Output the (x, y) coordinate of the center of the cell containing the given text.  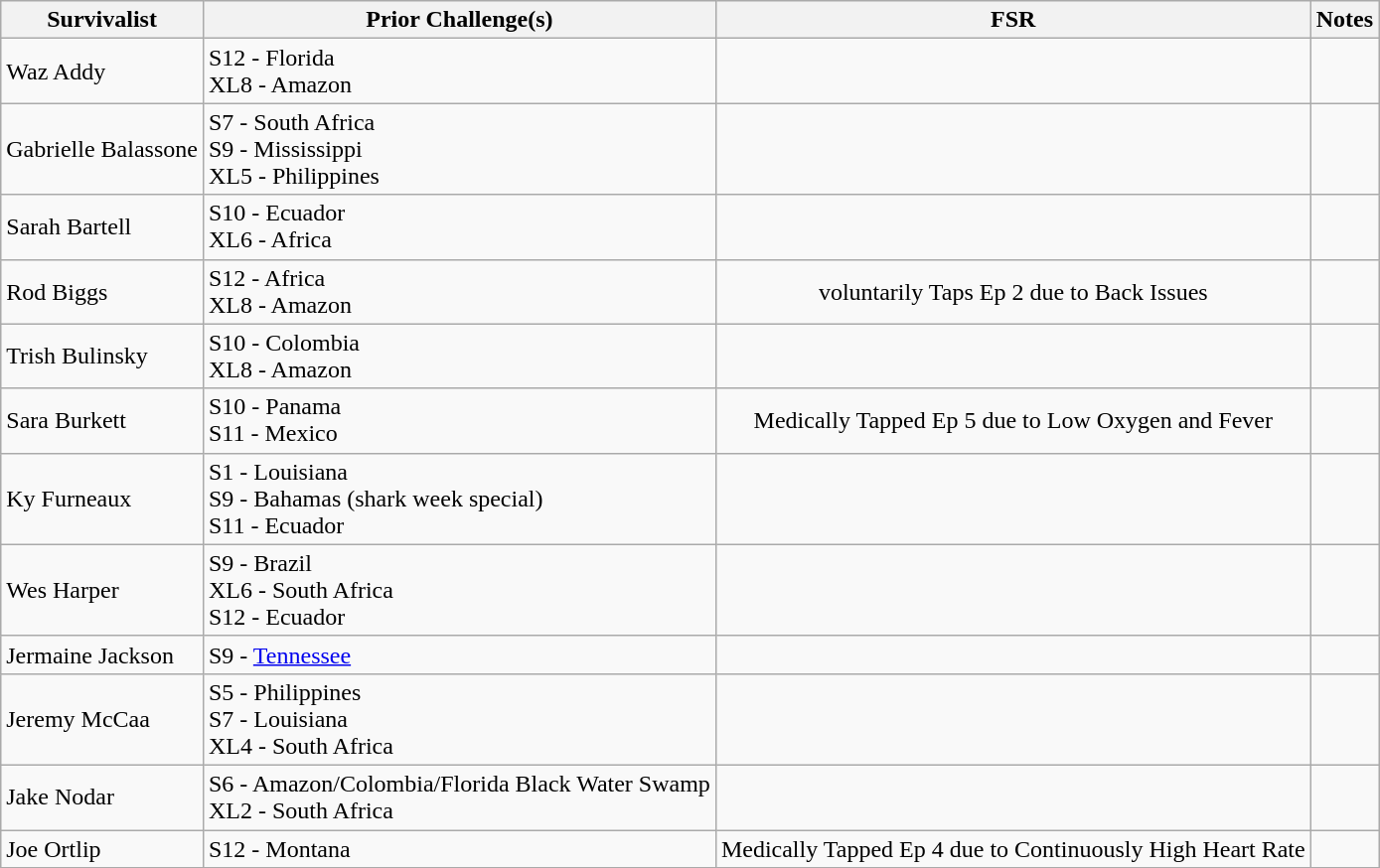
S9 - BrazilXL6 - South AfricaS12 - Ecuador (459, 590)
Gabrielle Balassone (102, 149)
Survivalist (102, 20)
Trish Bulinsky (102, 356)
Joe Ortlip (102, 849)
Waz Addy (102, 72)
FSR (1013, 20)
S6 - Amazon/Colombia/Florida Black Water SwampXL2 - South Africa (459, 796)
Sara Burkett (102, 421)
S1 - LouisianaS9 - Bahamas (shark week special)S11 - Ecuador (459, 499)
S5 - PhilippinesS7 - LouisianaXL4 - South Africa (459, 719)
S10 - EcuadorXL6 - Africa (459, 226)
Jeremy McCaa (102, 719)
Prior Challenge(s) (459, 20)
Rod Biggs (102, 292)
S10 - ColombiaXL8 - Amazon (459, 356)
Jermaine Jackson (102, 654)
Notes (1344, 20)
Jake Nodar (102, 796)
Medically Tapped Ep 4 due to Continuously High Heart Rate (1013, 849)
S10 - PanamaS11 - Mexico (459, 421)
S12 - FloridaXL8 - Amazon (459, 72)
Ky Furneaux (102, 499)
S7 - South AfricaS9 - MississippiXL5 - Philippines (459, 149)
Sarah Bartell (102, 226)
S12 - AfricaXL8 - Amazon (459, 292)
S9 - Tennessee (459, 654)
voluntarily Taps Ep 2 due to Back Issues (1013, 292)
S12 - Montana (459, 849)
Medically Tapped Ep 5 due to Low Oxygen and Fever (1013, 421)
Wes Harper (102, 590)
